Return (X, Y) of the center of cell containing provided text 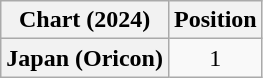
1 (215, 58)
Position (215, 20)
Japan (Oricon) (85, 58)
Chart (2024) (85, 20)
